Provide the (X, Y) coordinate of the cell's center where the given text is located.  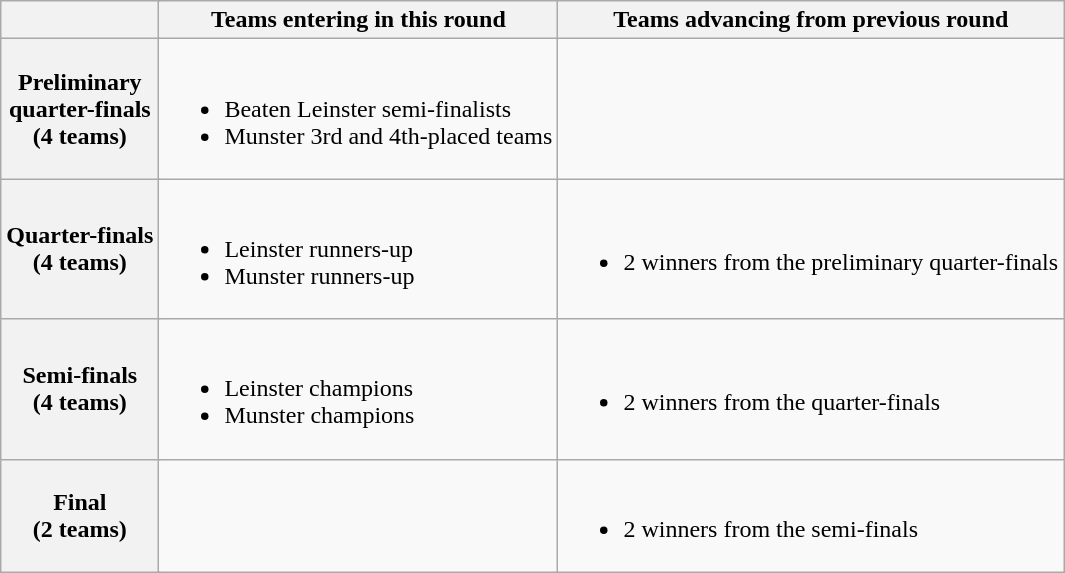
Leinster championsMunster champions (358, 389)
Teams entering in this round (358, 20)
Semi-finals(4 teams) (80, 389)
Leinster runners-upMunster runners-up (358, 249)
Final(2 teams) (80, 516)
Quarter-finals(4 teams) (80, 249)
2 winners from the semi-finals (811, 516)
2 winners from the quarter-finals (811, 389)
Preliminaryquarter-finals(4 teams) (80, 109)
Beaten Leinster semi-finalistsMunster 3rd and 4th-placed teams (358, 109)
Teams advancing from previous round (811, 20)
2 winners from the preliminary quarter-finals (811, 249)
